Output the (X, Y) coordinate of the center of the cell containing the given text.  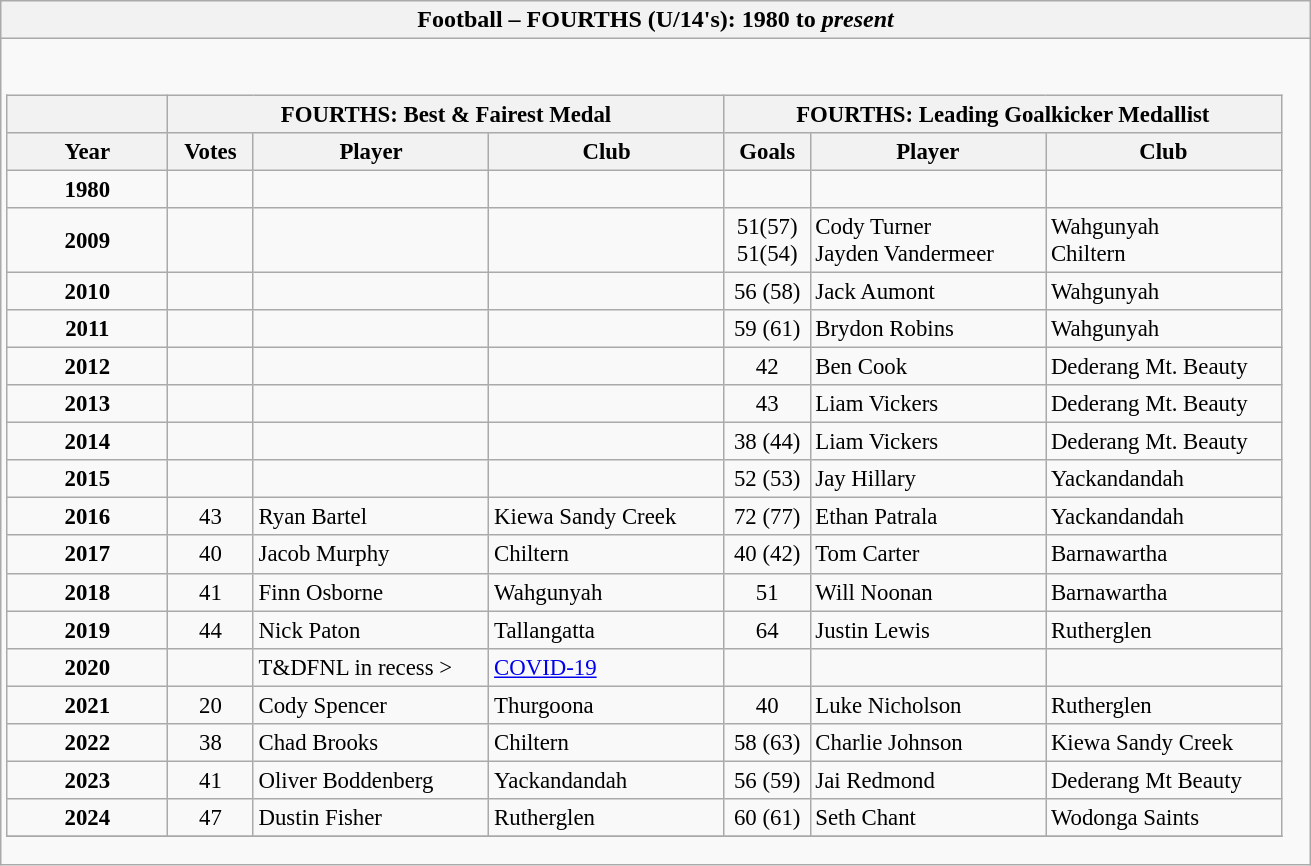
2011 (88, 329)
2014 (88, 442)
58 (63) (767, 742)
2019 (88, 630)
Votes (211, 151)
Thurgoona (607, 705)
Cody Spencer (371, 705)
Goals (767, 151)
Brydon Robins (928, 329)
FOURTHS: Leading Goalkicker Medallist (1002, 114)
Ryan Bartel (371, 517)
Finn Osborne (371, 592)
2024 (88, 818)
Dederang Mt Beauty (1164, 780)
2016 (88, 517)
51(57)51(54) (767, 240)
Oliver Boddenberg (371, 780)
COVID-19 (607, 667)
47 (211, 818)
60 (61) (767, 818)
Tallangatta (607, 630)
Nick Paton (371, 630)
Ben Cook (928, 366)
Jack Aumont (928, 291)
Jai Redmond (928, 780)
Justin Lewis (928, 630)
2020 (88, 667)
2010 (88, 291)
20 (211, 705)
Charlie Johnson (928, 742)
38 (211, 742)
WahgunyahChiltern (1164, 240)
Cody TurnerJayden Vandermeer (928, 240)
38 (44) (767, 442)
2013 (88, 404)
Dustin Fisher (371, 818)
59 (61) (767, 329)
2012 (88, 366)
Football – FOURTHS (U/14's): 1980 to present (656, 20)
2015 (88, 479)
52 (53) (767, 479)
FOURTHS: Best & Fairest Medal (446, 114)
2009 (88, 240)
44 (211, 630)
2017 (88, 554)
51 (767, 592)
72 (77) (767, 517)
2021 (88, 705)
Jacob Murphy (371, 554)
64 (767, 630)
2022 (88, 742)
Jay Hillary (928, 479)
Will Noonan (928, 592)
56 (59) (767, 780)
42 (767, 366)
Wodonga Saints (1164, 818)
Chad Brooks (371, 742)
2018 (88, 592)
Tom Carter (928, 554)
T&DFNL in recess > (371, 667)
40 (42) (767, 554)
Luke Nicholson (928, 705)
2023 (88, 780)
Year (88, 151)
1980 (88, 189)
Seth Chant (928, 818)
Ethan Patrala (928, 517)
56 (58) (767, 291)
